Detect which cell encompasses the target text, then output its [x, y] center coordinate. 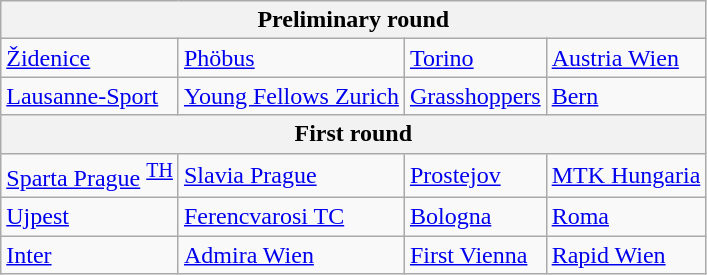
First round [354, 134]
First Vienna [475, 255]
Bern [626, 96]
Torino [475, 58]
Preliminary round [354, 20]
MTK Hungaria [626, 176]
Prostejov [475, 176]
Roma [626, 217]
Phöbus [291, 58]
Austria Wien [626, 58]
Židenice [90, 58]
Slavia Prague [291, 176]
Grasshoppers [475, 96]
Inter [90, 255]
Bologna [475, 217]
Admira Wien [291, 255]
Ujpest [90, 217]
Ferencvarosi TC [291, 217]
Young Fellows Zurich [291, 96]
Rapid Wien [626, 255]
Lausanne-Sport [90, 96]
Sparta Prague TH [90, 176]
